Capture the cell that displays the provided text and extract its [X, Y] central coordinate. 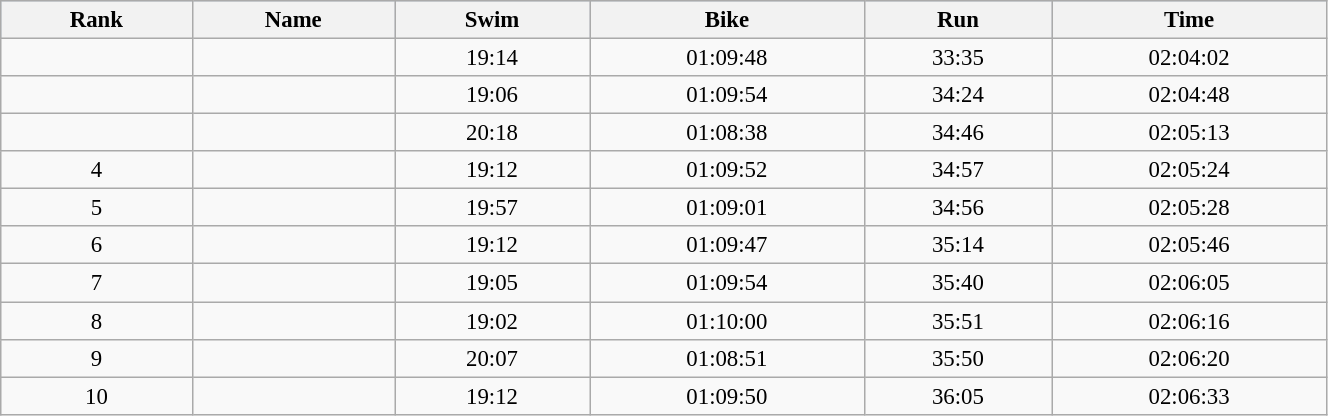
34:24 [958, 95]
02:05:13 [1190, 133]
02:05:46 [1190, 245]
01:09:47 [728, 245]
34:46 [958, 133]
33:35 [958, 58]
02:05:28 [1190, 208]
Time [1190, 20]
4 [96, 170]
6 [96, 245]
20:18 [492, 133]
01:08:38 [728, 133]
01:09:01 [728, 208]
19:06 [492, 95]
02:06:16 [1190, 321]
01:09:50 [728, 396]
19:57 [492, 208]
Rank [96, 20]
20:07 [492, 358]
34:57 [958, 170]
02:06:20 [1190, 358]
02:05:24 [1190, 170]
01:09:52 [728, 170]
02:06:33 [1190, 396]
Bike [728, 20]
01:08:51 [728, 358]
8 [96, 321]
Run [958, 20]
10 [96, 396]
Name [294, 20]
19:05 [492, 283]
02:04:02 [1190, 58]
7 [96, 283]
34:56 [958, 208]
35:14 [958, 245]
01:09:48 [728, 58]
9 [96, 358]
19:14 [492, 58]
02:04:48 [1190, 95]
36:05 [958, 396]
19:02 [492, 321]
02:06:05 [1190, 283]
35:50 [958, 358]
35:40 [958, 283]
5 [96, 208]
35:51 [958, 321]
Swim [492, 20]
01:10:00 [728, 321]
